Determine the [x, y] coordinate at the center of the cell enclosing the given text.  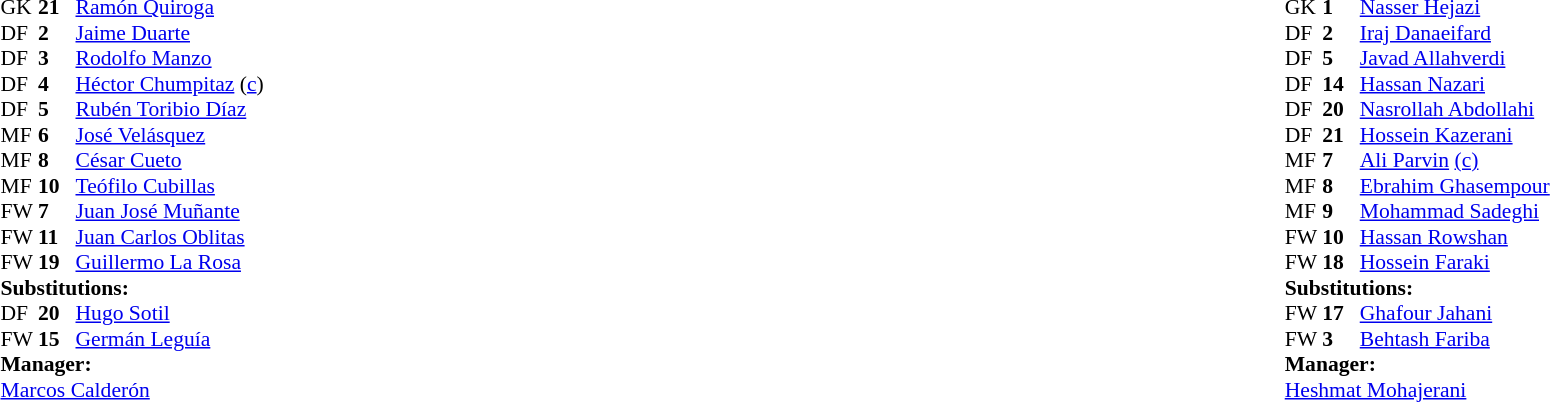
18 [1341, 263]
Javad Allahverdi [1455, 59]
Rodolfo Manzo [170, 59]
Ali Parvin (c) [1455, 161]
Ghafour Jahani [1455, 313]
Mohammad Sadeghi [1455, 211]
Juan Carlos Oblitas [170, 237]
Héctor Chumpitaz (c) [170, 84]
15 [57, 339]
14 [1341, 84]
11 [57, 237]
Hassan Nazari [1455, 84]
4 [57, 84]
19 [57, 263]
Nasrollah Abdollahi [1455, 109]
Hossein Kazerani [1455, 135]
Rubén Toribio Díaz [170, 109]
José Velásquez [170, 135]
Hossein Faraki [1455, 263]
Jaime Duarte [170, 33]
Hugo Sotil [170, 313]
6 [57, 135]
César Cueto [170, 161]
17 [1341, 313]
Iraj Danaeifard [1455, 33]
21 [1341, 135]
Germán Leguía [170, 339]
Ebrahim Ghasempour [1455, 186]
Juan José Muñante [170, 211]
Behtash Fariba [1455, 339]
Teófilo Cubillas [170, 186]
Hassan Rowshan [1455, 237]
9 [1341, 211]
Guillermo La Rosa [170, 263]
